Detect which cell encompasses the target text, then output its [X, Y] center coordinate. 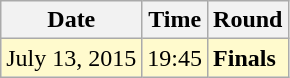
Date [72, 20]
Round [248, 20]
19:45 [175, 58]
Finals [248, 58]
July 13, 2015 [72, 58]
Time [175, 20]
